Determine the [x, y] coordinate at the center of the cell enclosing the given text.  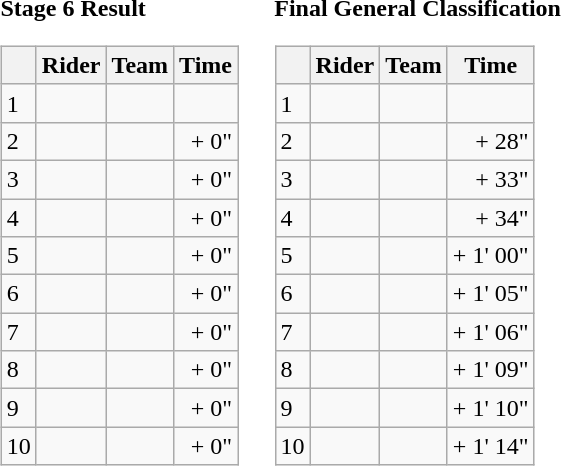
+ 1' 06" [490, 332]
+ 1' 10" [490, 408]
+ 33" [490, 179]
+ 1' 09" [490, 370]
+ 34" [490, 217]
+ 1' 05" [490, 294]
+ 1' 14" [490, 446]
+ 28" [490, 141]
+ 1' 00" [490, 256]
